Capture the cell that displays the provided text and extract its [x, y] central coordinate. 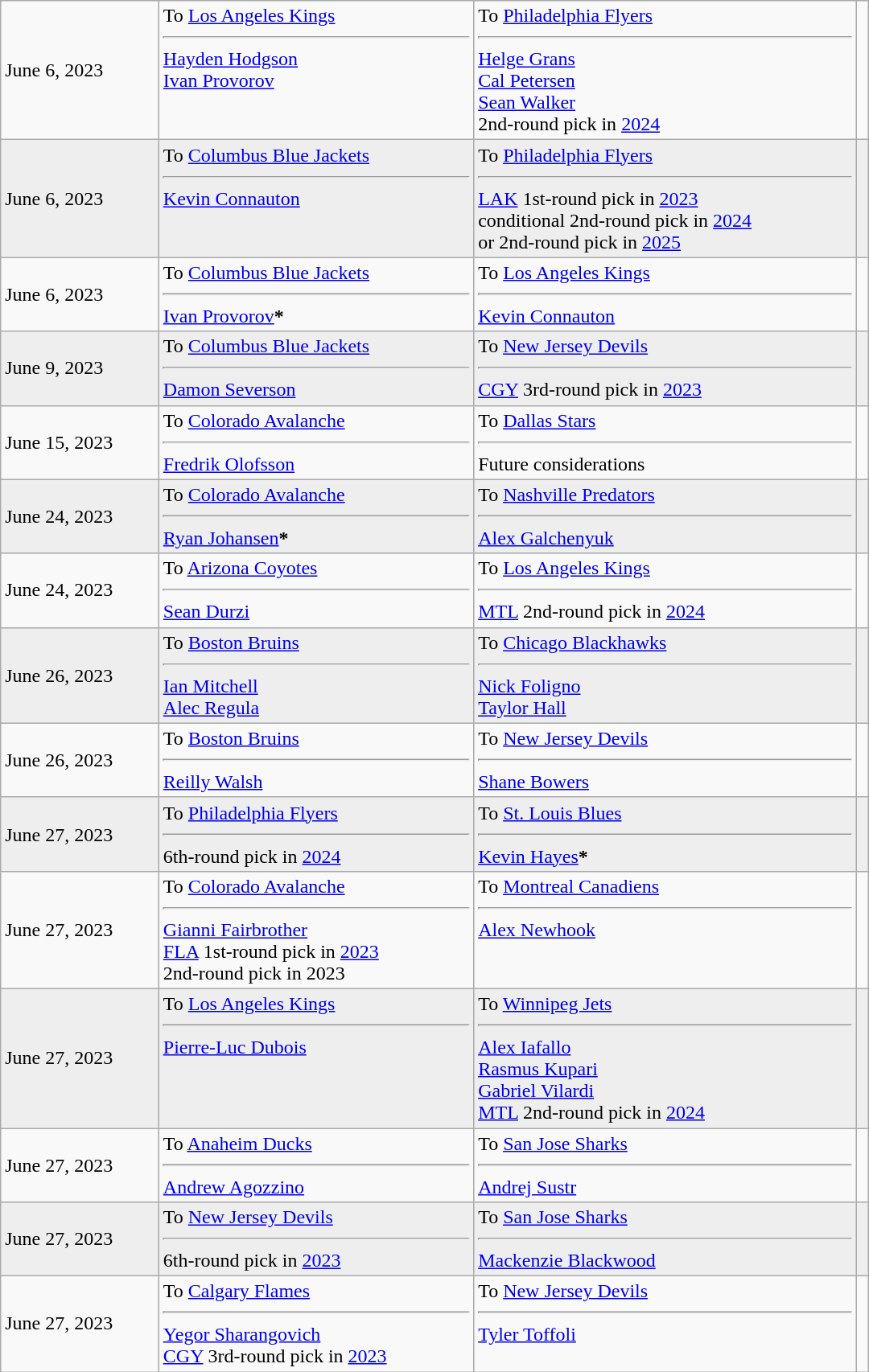
To New Jersey DevilsCGY 3rd-round pick in 2023 [665, 368]
To San Jose SharksMackenzie Blackwood [665, 1239]
To Anaheim DucksAndrew Agozzino [315, 1165]
To Boston BruinsReilly Walsh [315, 760]
To Columbus Blue JacketsKevin Connauton [315, 199]
To New Jersey Devils6th-round pick in 2023 [315, 1239]
To St. Louis BluesKevin Hayes* [665, 834]
To Boston BruinsIan MitchellAlec Regula [315, 676]
To Calgary FlamesYegor SharangovichCGY 3rd-round pick in 2023 [315, 1324]
To Los Angeles KingsHayden HodgsonIvan Provorov [315, 71]
To San Jose SharksAndrej Sustr [665, 1165]
To Colorado AvalancheRyan Johansen* [315, 516]
To Columbus Blue JacketsIvan Provorov* [315, 294]
To New Jersey DevilsShane Bowers [665, 760]
To Philadelphia Flyers6th-round pick in 2024 [315, 834]
To Montreal CanadiensAlex Newhook [665, 930]
To Los Angeles KingsMTL 2nd-round pick in 2024 [665, 590]
To Philadelphia FlyersHelge GransCal PetersenSean Walker2nd-round pick in 2024 [665, 71]
To Colorado AvalancheGianni FairbrotherFLA 1st-round pick in 20232nd-round pick in 2023 [315, 930]
June 9, 2023 [80, 368]
To Philadelphia FlyersLAK 1st-round pick in 2023conditional 2nd-round pick in 2024or 2nd-round pick in 2025 [665, 199]
To New Jersey DevilsTyler Toffoli [665, 1324]
To Dallas StarsFuture considerations [665, 442]
To Colorado AvalancheFredrik Olofsson [315, 442]
To Nashville PredatorsAlex Galchenyuk [665, 516]
To Columbus Blue JacketsDamon Severson [315, 368]
To Winnipeg JetsAlex IafalloRasmus KupariGabriel VilardiMTL 2nd-round pick in 2024 [665, 1058]
June 15, 2023 [80, 442]
To Chicago BlackhawksNick FolignoTaylor Hall [665, 676]
To Los Angeles KingsPierre-Luc Dubois [315, 1058]
To Arizona CoyotesSean Durzi [315, 590]
To Los Angeles KingsKevin Connauton [665, 294]
